Capture the cell that displays the provided text and extract its (x, y) central coordinate. 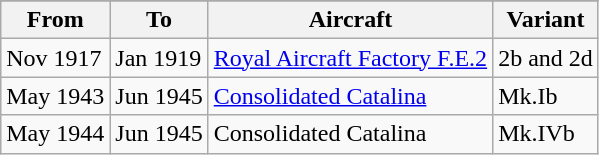
Mk.Ib (546, 96)
May 1944 (56, 134)
From (56, 20)
Variant (546, 20)
May 1943 (56, 96)
To (159, 20)
Nov 1917 (56, 58)
Aircraft (350, 20)
2b and 2d (546, 58)
Royal Aircraft Factory F.E.2 (350, 58)
Jan 1919 (159, 58)
Mk.IVb (546, 134)
